Locate the cell with the specified text and output its [x, y] center coordinate. 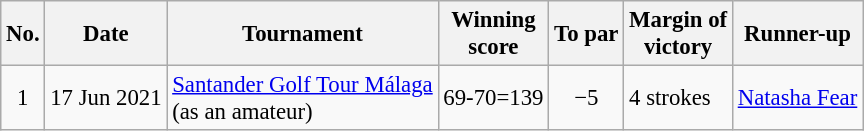
−5 [586, 98]
Runner-up [797, 34]
69-70=139 [494, 98]
Santander Golf Tour Málaga(as an amateur) [302, 98]
Margin ofvictory [678, 34]
To par [586, 34]
Natasha Fear [797, 98]
No. [23, 34]
Winningscore [494, 34]
17 Jun 2021 [106, 98]
4 strokes [678, 98]
Date [106, 34]
Tournament [302, 34]
1 [23, 98]
